For the text-containing cell, return its midpoint in (x, y) coordinate format. 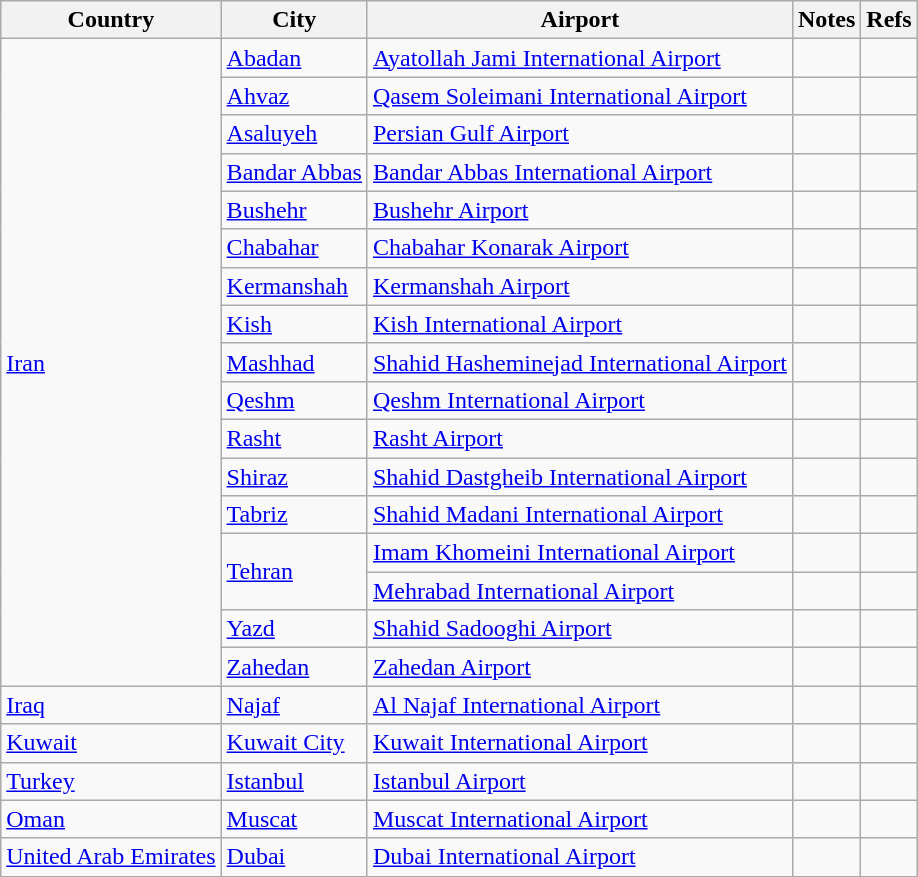
Zahedan (294, 667)
Mehrabad International Airport (580, 591)
Refs (889, 20)
Rasht Airport (580, 438)
Muscat International Airport (580, 819)
Tehran (294, 572)
Shahid Hasheminejad International Airport (580, 362)
Bandar Abbas (294, 172)
Qasem Soleimani International Airport (580, 96)
United Arab Emirates (111, 857)
Bushehr (294, 210)
Imam Khomeini International Airport (580, 553)
Al Najaf International Airport (580, 705)
Chabahar Konarak Airport (580, 248)
Asaluyeh (294, 134)
Istanbul Airport (580, 781)
Kermanshah (294, 286)
Tabriz (294, 515)
Qeshm International Airport (580, 400)
Dubai International Airport (580, 857)
Ahvaz (294, 96)
Rasht (294, 438)
Notes (826, 20)
Shiraz (294, 477)
Chabahar (294, 248)
Kish (294, 324)
Ayatollah Jami International Airport (580, 58)
Airport (580, 20)
Dubai (294, 857)
Mashhad (294, 362)
Yazd (294, 629)
Zahedan Airport (580, 667)
Najaf (294, 705)
Iraq (111, 705)
Oman (111, 819)
Kuwait City (294, 743)
Kuwait (111, 743)
Shahid Dastgheib International Airport (580, 477)
Iran (111, 362)
Bushehr Airport (580, 210)
Turkey (111, 781)
Shahid Madani International Airport (580, 515)
Persian Gulf Airport (580, 134)
Kuwait International Airport (580, 743)
Kermanshah Airport (580, 286)
Muscat (294, 819)
Kish International Airport (580, 324)
City (294, 20)
Abadan (294, 58)
Qeshm (294, 400)
Country (111, 20)
Istanbul (294, 781)
Shahid Sadooghi Airport (580, 629)
Bandar Abbas International Airport (580, 172)
